Return the [x, y] coordinate for the center point of the cell that contains the specified text.  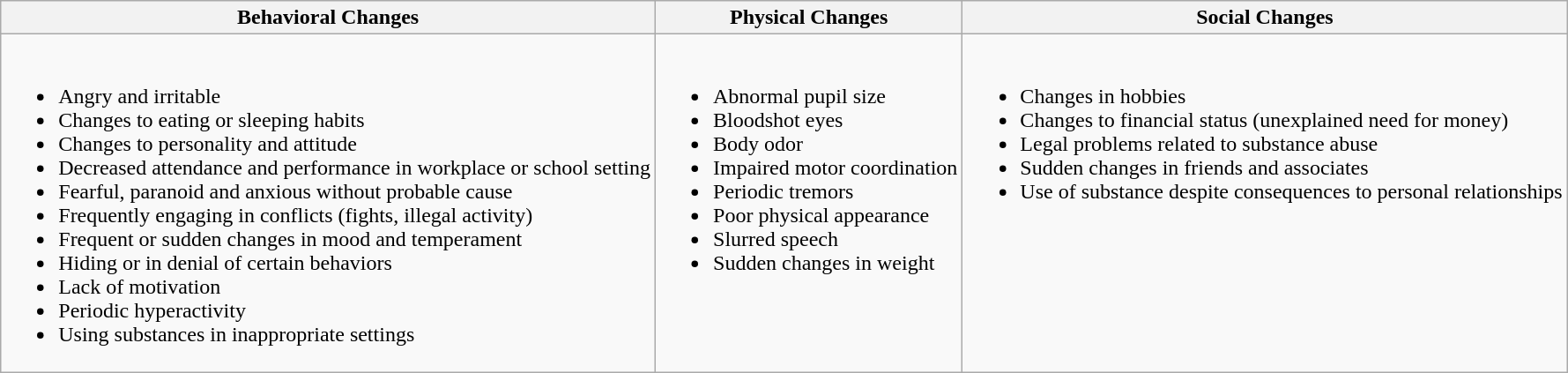
Social Changes [1265, 18]
Physical Changes [809, 18]
Abnormal pupil sizeBloodshot eyesBody odorImpaired motor coordinationPeriodic tremorsPoor physical appearanceSlurred speechSudden changes in weight [809, 203]
Behavioral Changes [328, 18]
